Search for the cell housing the specified text and yield its (X, Y) center coordinate. 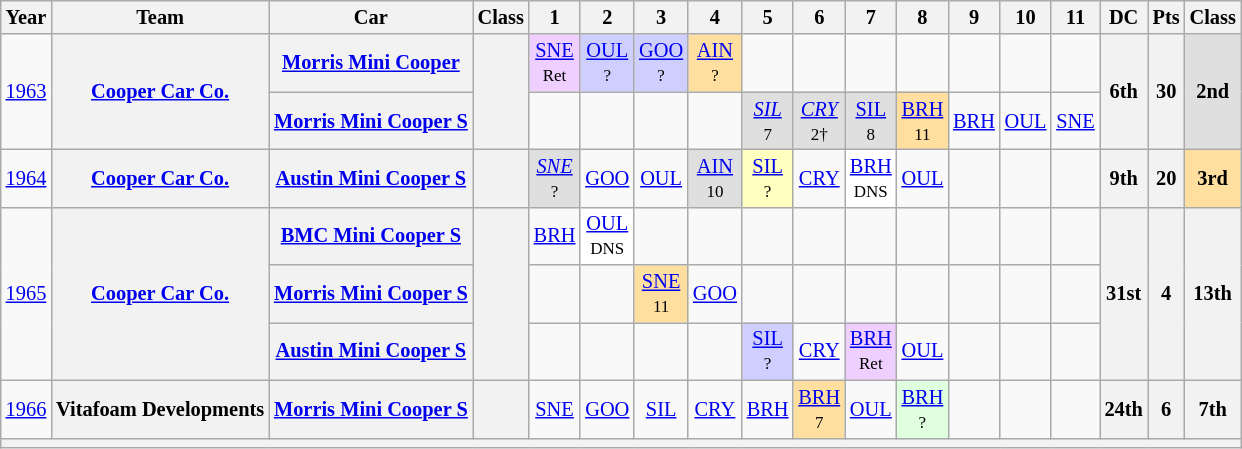
9 (974, 17)
OULDNS (607, 236)
1964 (26, 178)
BMC Mini Cooper S (371, 236)
5 (768, 17)
BRH7 (819, 409)
8 (923, 17)
OUL? (607, 63)
1 (555, 17)
GOO? (661, 63)
SNE11 (661, 294)
SNERet (555, 63)
Team (160, 17)
1965 (26, 294)
Car (371, 17)
BRH? (923, 409)
13th (1213, 294)
1966 (26, 409)
Vitafoam Developments (160, 409)
BRHDNS (871, 178)
3 (661, 17)
Year (26, 17)
SIL (661, 409)
1963 (26, 92)
2 (607, 17)
Pts (1166, 17)
SIL8 (871, 121)
BRHRet (871, 351)
30 (1166, 92)
9th (1124, 178)
Morris Mini Cooper (371, 63)
DC (1124, 17)
CRY2† (819, 121)
31st (1124, 294)
AIN10 (715, 178)
AIN? (715, 63)
SNE? (555, 178)
6th (1124, 92)
3rd (1213, 178)
24th (1124, 409)
10 (1026, 17)
20 (1166, 178)
7th (1213, 409)
11 (1075, 17)
SIL7 (768, 121)
2nd (1213, 92)
7 (871, 17)
BRH11 (923, 121)
